Provide the [x, y] coordinate of the cell's center where the given text is located.  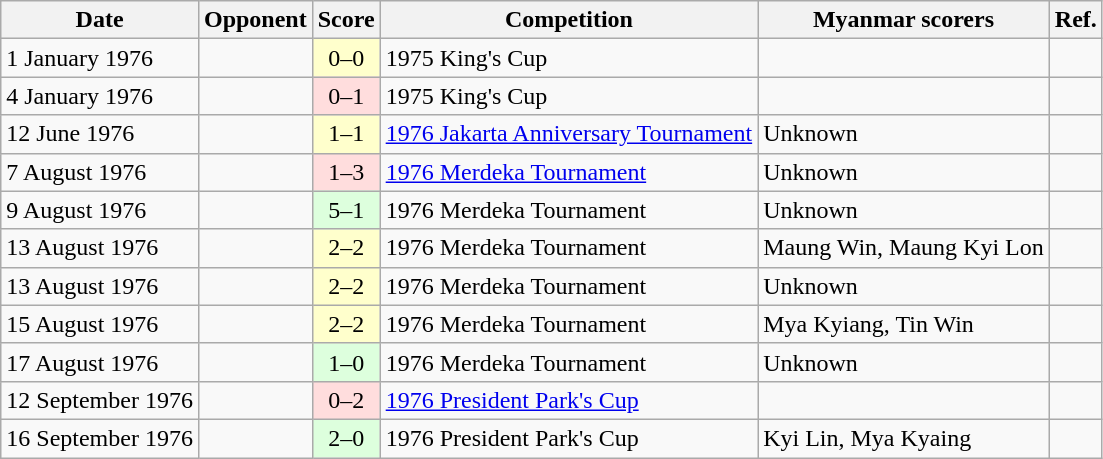
1–1 [346, 134]
Competition [569, 20]
1 January 1976 [100, 58]
17 August 1976 [100, 362]
2–0 [346, 438]
0–1 [346, 96]
1–3 [346, 172]
0–0 [346, 58]
Mya Kyiang, Tin Win [904, 324]
4 January 1976 [100, 96]
1976 Jakarta Anniversary Tournament [569, 134]
5–1 [346, 210]
16 September 1976 [100, 438]
Maung Win, Maung Kyi Lon [904, 248]
0–2 [346, 400]
12 September 1976 [100, 400]
Ref. [1076, 20]
7 August 1976 [100, 172]
1–0 [346, 362]
Kyi Lin, Mya Kyaing [904, 438]
Opponent [255, 20]
12 June 1976 [100, 134]
Score [346, 20]
Date [100, 20]
Myanmar scorers [904, 20]
15 August 1976 [100, 324]
9 August 1976 [100, 210]
